Pinpoint the cell where the given text exists, returning its [x, y] midpoint coordinate. 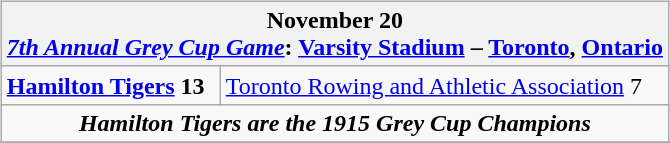
November 207th Annual Grey Cup Game: Varsity Stadium – Toronto, Ontario [334, 34]
Hamilton Tigers 13 [110, 85]
Toronto Rowing and Athletic Association 7 [444, 85]
Hamilton Tigers are the 1915 Grey Cup Champions [334, 123]
